Return the [X, Y] coordinate for the center point of the cell that contains the specified text.  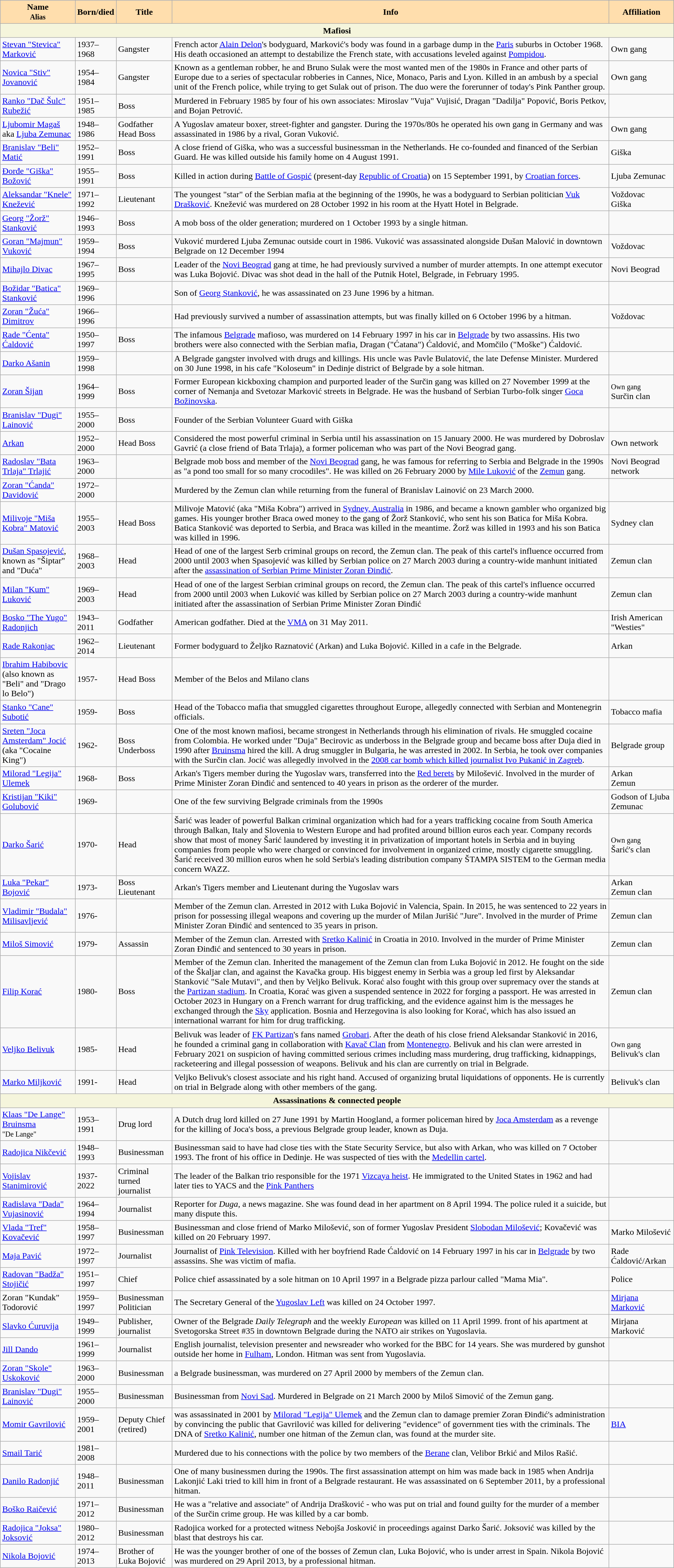
1955–2003 [96, 523]
1937-2022 [96, 1180]
Ljubomir Magaš aka Ljuba Zemunac [38, 129]
1952–2000 [96, 443]
1943–2011 [96, 622]
1985- [96, 1049]
Branislav "Beli" Matić [38, 153]
Klaas "De Lange" Bruinsma"De Lange" [38, 1124]
Nikola Bojović [38, 1556]
Vladimir "Budala" Milisavljević [38, 916]
Kristijan "Kiki" Golubović [38, 802]
Godson of Ljuba Zemunac [642, 802]
Reporter for Duga, a news magazine. She was found dead in her apartment on 8 April 1994. The police ruled it a suicide, but many dispute this. [390, 1209]
Own gang Surčin clan [642, 391]
Luka "Pekar" Bojović [38, 887]
1946–1993 [96, 222]
1974–2013 [96, 1556]
BusinessmanPolitician [144, 1302]
Mihajlo Divac [38, 269]
Police [642, 1279]
Own network [642, 443]
Murdered due to his connections with the police by two members of the Berane clan, Velibor Brkić and Milos Rašić. [390, 1453]
Police chief assassinated by a sole hitman on 10 April 1997 in a Belgrade pizza parlour called "Mama Mia". [390, 1279]
1949–1999 [96, 1326]
Bosko "The Yugo" Radonjich [38, 622]
Had previously survived a number of assassination attempts, but was finally killed on 6 October 1996 by a hitman. [390, 317]
Former bodyguard to Željko Raznatović (Arkan) and Luka Bojović. Killed in a cafe in the Belgrade. [390, 645]
1973- [96, 887]
Ljuba Zemunac [642, 176]
1971–1992 [96, 199]
Novica "Stiv" Jovanović [38, 77]
BossUnderboss [144, 746]
1950–1997 [96, 340]
Criminal turned journalist [144, 1180]
Son of Georg Stanković, he was assassinated on 23 June 1996 by a hitman. [390, 293]
1972–2000 [96, 490]
Assassinations & connected people [337, 1101]
1967–1995 [96, 269]
1964–1999 [96, 391]
Radislava "Dada" Vujasinović [38, 1209]
Giška [642, 153]
1958–1997 [96, 1232]
Stanko "Cane" Subotić [38, 712]
Own gangŠarić's clan [642, 845]
1962- [96, 746]
Dušan Spasojević, known as "Šiptar" and "Duća" [38, 561]
1955–1991 [96, 176]
The Secretary General of the Yugoslav Left was killed on 24 October 1997. [390, 1302]
Slavko Ćuruvija [38, 1326]
ArkanZemun [642, 779]
Arkan's Tigers member and Lieutenant during the Yugoslav wars [390, 887]
Ibrahim Habibovic (also known as "Beli" and "Drago lo Belo") [38, 679]
American godfather. Died at the VMA on 31 May 2011. [390, 622]
1966–1996 [96, 317]
Brother of Luka Bojović [144, 1556]
1969–1996 [96, 293]
Sreten "Joca Amsterdam" Jocić (aka "Cocaine King") [38, 746]
Božidar "Batica" Stanković [38, 293]
Deputy Chief (retired) [144, 1424]
1951–1997 [96, 1279]
1948–2011 [96, 1481]
Milivoje "Miša Kobra" Matović [38, 523]
Irish American "Westies" [642, 622]
Rade Ćaldović/Arkan [642, 1256]
Miloš Simović [38, 944]
Momir Gavrilović [38, 1424]
1952–1991 [96, 153]
1970- [96, 845]
Smail Tarić [38, 1453]
Georg "Žorž" Stanković [38, 222]
Radojica "Joksa" Joksović [38, 1533]
Marko Milošević [642, 1232]
1991- [96, 1082]
Aleksandar "Knele" Knežević [38, 199]
Belgrade group [642, 746]
Zoran "Ćanda" Davidović [38, 490]
Darko Šarić [38, 845]
NameAlias [38, 12]
VoždovacGiška [642, 199]
Marko Miljković [38, 1082]
Novi Beograd [642, 269]
1959–1998 [96, 363]
1979- [96, 944]
1980–2012 [96, 1533]
1957- [96, 679]
Novi Beograd network [642, 466]
Publisher, journalist [144, 1326]
Radojica Nikčević [38, 1152]
Boško Raičević [38, 1509]
1959–1997 [96, 1302]
Murdered by the Zemun clan while returning from the funeral of Branislav Lainović on 23 March 2000. [390, 490]
Darko Ašanin [38, 363]
Founder of the Serbian Volunteer Guard with Giška [390, 420]
Vojislav Stanimirović [38, 1180]
1962–2014 [96, 645]
Radovan "Badža" Stojičić [38, 1279]
1954–1984 [96, 77]
Murdered in February 1985 by four of his own associates: Miroslav "Vuja" Vujisić, Dragan "Dadilja" Popović, Boris Petkov, and Bojan Petrović. [390, 106]
1968- [96, 779]
Boss Lieutenant [144, 887]
1969–2003 [96, 594]
Head of the Tobacco mafia that smuggled cigarettes throughout Europe, allegedly connected with Serbian and Montenegrin officials. [390, 712]
Milorad "Legija" Ulemek [38, 779]
Filip Korać [38, 992]
Sydney clan [642, 523]
1961–1999 [96, 1349]
A mob boss of the older generation; murdered on 1 October 1993 by a single hitman. [390, 222]
a Belgrade businessman, was murdered on 27 April 2000 by members of the Zemun clan. [390, 1373]
1964–1994 [96, 1209]
1937–1968 [96, 49]
Maja Pavić [38, 1256]
Assassin [144, 944]
Đorđe "Giška" Božović [38, 176]
1968–2003 [96, 561]
1959–2001 [96, 1424]
Zoran "Žuća" Dimitrov [38, 317]
Rade "Ćenta" Ćaldović [38, 340]
Zoran "Kundak" Todorović [38, 1302]
Own gangBelivuk's clan [642, 1049]
1969- [96, 802]
Rade Rakonjac [38, 645]
BIA [642, 1424]
1972–1997 [96, 1256]
Killed in action during Battle of Gospić (present-day Republic of Croatia) on 15 September 1991, by Croatian forces. [390, 176]
Info [390, 12]
Stevan "Stevica" Marković [38, 49]
Radoslav "Bata Trlaja" Trlajić [38, 466]
Born/died [96, 12]
Member of the Belos and Milano clans [390, 679]
Mafiosi [337, 31]
Tobacco mafia [642, 712]
ArkanZemun clan [642, 887]
Danilo Radonjić [38, 1481]
1948–1986 [96, 129]
Radojica worked for a protected witness Nebojša Josković in proceedings against Darko Šarić. Joksović was killed by the blast that destroys his car. [390, 1533]
Jill Dando [38, 1349]
Chief [144, 1279]
1971–2012 [96, 1509]
Businessman and close friend of Marko Milošević, son of former Yugoslav President Slobodan Milošević; Kovačević was killed on 20 February 1997. [390, 1232]
Affiliation [642, 12]
Businessman from Novi Sad. Murdered in Belgrade on 21 March 2000 by Miloš Simović of the Zemun gang. [390, 1396]
Zoran "Skole" Uskoković [38, 1373]
1959- [96, 712]
1959–1994 [96, 246]
1980- [96, 992]
1953–1991 [96, 1124]
Goran "Majmun" Vuković [38, 246]
Godfather [144, 622]
Godfather Head Boss [144, 129]
One of the few surviving Belgrade criminals from the 1990s [390, 802]
1976- [96, 916]
Ranko "Dač Šulc" Rubežić [38, 106]
Vuković murdered Ljuba Zemunac outside court in 1986. Vuković was assassinated alongside Dušan Malović in downtown Belgrade on 12 December 1994 [390, 246]
1951–1985 [96, 106]
1948–1993 [96, 1152]
Veljko Belivuk [38, 1049]
Zoran Šijan [38, 391]
Belivuk's clan [642, 1082]
Drug lord [144, 1124]
Title [144, 12]
1981–2008 [96, 1453]
Vlada "Tref" Kovačević [38, 1232]
Milan "Kum" Luković [38, 594]
